Detect which cell encompasses the target text, then output its (x, y) center coordinate. 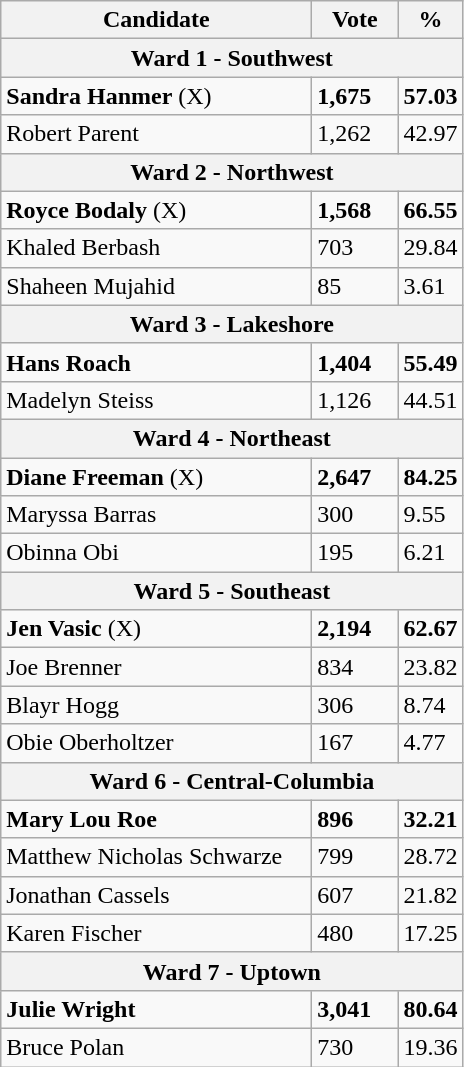
55.49 (430, 362)
Hans Roach (156, 362)
6.21 (430, 553)
66.55 (430, 210)
480 (355, 933)
Diane Freeman (X) (156, 477)
195 (355, 553)
57.03 (430, 96)
3,041 (355, 1009)
19.36 (430, 1047)
Blayr Hogg (156, 705)
2,647 (355, 477)
Maryssa Barras (156, 515)
23.82 (430, 667)
62.67 (430, 629)
Joe Brenner (156, 667)
2,194 (355, 629)
1,404 (355, 362)
29.84 (430, 248)
1,262 (355, 134)
1,568 (355, 210)
Sandra Hanmer (X) (156, 96)
Ward 5 - Southeast (232, 591)
84.25 (430, 477)
Jen Vasic (X) (156, 629)
3.61 (430, 286)
32.21 (430, 819)
167 (355, 743)
Bruce Polan (156, 1047)
834 (355, 667)
Ward 2 - Northwest (232, 172)
896 (355, 819)
Vote (355, 20)
306 (355, 705)
Shaheen Mujahid (156, 286)
799 (355, 857)
Ward 3 - Lakeshore (232, 324)
Karen Fischer (156, 933)
Royce Bodaly (X) (156, 210)
Ward 1 - Southwest (232, 58)
8.74 (430, 705)
Mary Lou Roe (156, 819)
Robert Parent (156, 134)
300 (355, 515)
Khaled Berbash (156, 248)
Candidate (156, 20)
Obie Oberholtzer (156, 743)
% (430, 20)
17.25 (430, 933)
Ward 4 - Northeast (232, 438)
42.97 (430, 134)
80.64 (430, 1009)
44.51 (430, 400)
1,126 (355, 400)
28.72 (430, 857)
Madelyn Steiss (156, 400)
Ward 6 - Central-Columbia (232, 781)
Jonathan Cassels (156, 895)
Ward 7 - Uptown (232, 971)
Matthew Nicholas Schwarze (156, 857)
85 (355, 286)
607 (355, 895)
703 (355, 248)
Julie Wright (156, 1009)
9.55 (430, 515)
Obinna Obi (156, 553)
21.82 (430, 895)
1,675 (355, 96)
730 (355, 1047)
4.77 (430, 743)
